Return [X, Y] of the center of cell containing provided text 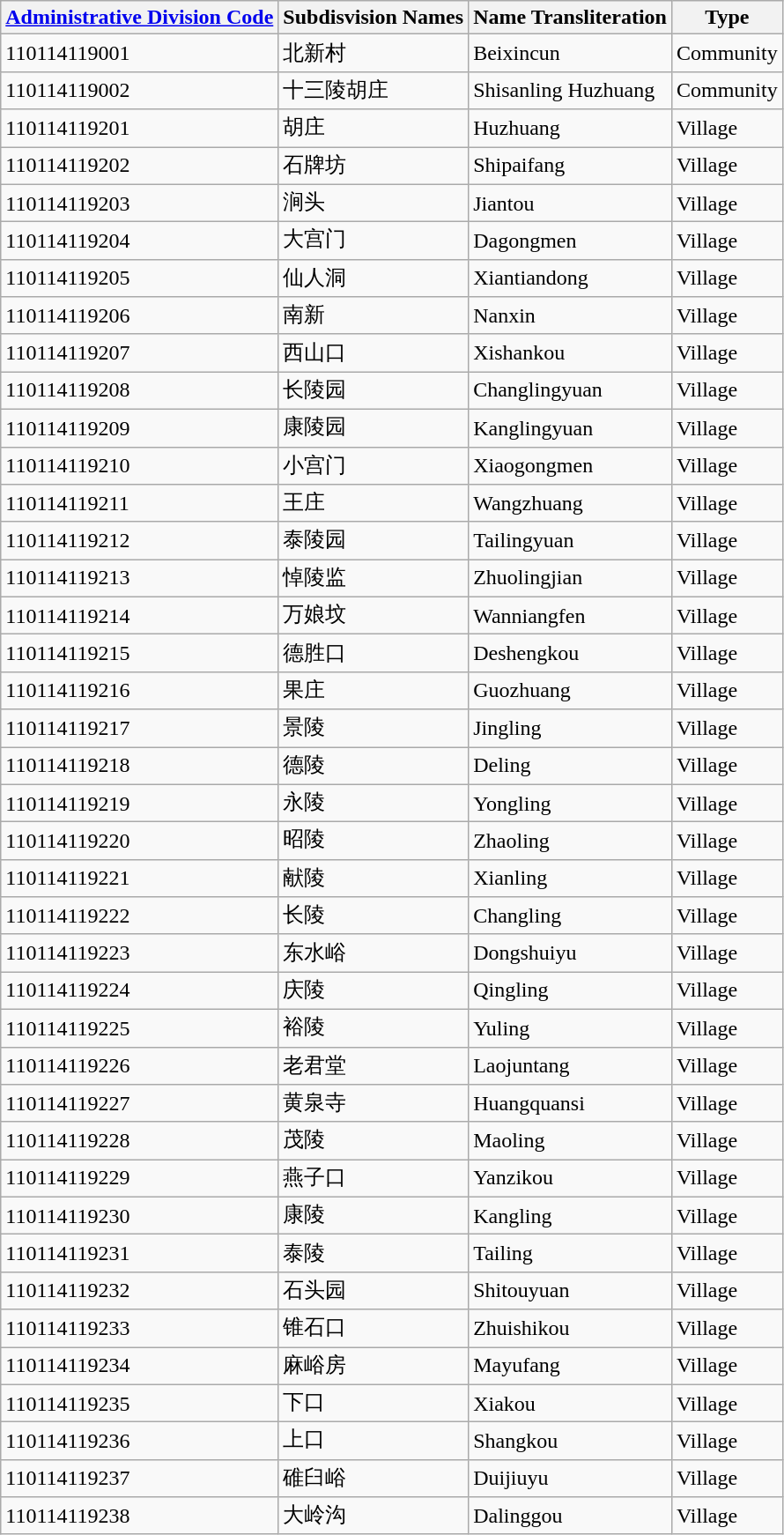
Subdisvision Names [374, 18]
Jingling [571, 728]
Jiantou [571, 203]
悼陵监 [374, 578]
Administrative Division Code [139, 18]
长陵园 [374, 391]
南新 [374, 315]
Tailing [571, 1253]
110114119224 [139, 990]
Qingling [571, 990]
Guozhuang [571, 691]
麻峪房 [374, 1366]
石头园 [374, 1290]
110114119203 [139, 203]
110114119212 [139, 541]
泰陵 [374, 1253]
110114119238 [139, 1516]
110114119231 [139, 1253]
涧头 [374, 203]
110114119213 [139, 578]
Changlingyuan [571, 391]
110114119236 [139, 1442]
110114119208 [139, 391]
Xiantiandong [571, 278]
Yanzikou [571, 1179]
景陵 [374, 728]
老君堂 [374, 1066]
东水峪 [374, 953]
北新村 [374, 53]
110114119230 [139, 1216]
110114119219 [139, 804]
Shisanling Huzhuang [571, 90]
献陵 [374, 878]
110114119225 [139, 1027]
Shangkou [571, 1442]
仙人洞 [374, 278]
110114119216 [139, 691]
Mayufang [571, 1366]
泰陵园 [374, 541]
Huzhuang [571, 129]
Xiakou [571, 1403]
110114119206 [139, 315]
110114119207 [139, 352]
Shitouyuan [571, 1290]
110114119209 [139, 428]
Name Transliteration [571, 18]
大岭沟 [374, 1516]
110114119227 [139, 1103]
锥石口 [374, 1329]
110114119211 [139, 504]
110114119221 [139, 878]
长陵 [374, 916]
康陵园 [374, 428]
110114119229 [139, 1179]
Kangling [571, 1216]
110114119220 [139, 841]
德胜口 [374, 654]
胡庄 [374, 129]
Nanxin [571, 315]
110114119232 [139, 1290]
Wanniangfen [571, 615]
110114119205 [139, 278]
Huangquansi [571, 1103]
110114119222 [139, 916]
Type [727, 18]
Yuling [571, 1027]
昭陵 [374, 841]
Tailingyuan [571, 541]
Dagongmen [571, 241]
110114119234 [139, 1366]
大宫门 [374, 241]
110114119214 [139, 615]
110114119002 [139, 90]
Xiaogongmen [571, 465]
Yongling [571, 804]
Deshengkou [571, 654]
110114119217 [139, 728]
Shipaifang [571, 166]
石牌坊 [374, 166]
上口 [374, 1442]
庆陵 [374, 990]
110114119210 [139, 465]
下口 [374, 1403]
果庄 [374, 691]
裕陵 [374, 1027]
Dalinggou [571, 1516]
小宫门 [374, 465]
110114119226 [139, 1066]
110114119201 [139, 129]
万娘坟 [374, 615]
Changling [571, 916]
Laojuntang [571, 1066]
Wangzhuang [571, 504]
Deling [571, 767]
110114119233 [139, 1329]
Kanglingyuan [571, 428]
110114119202 [139, 166]
110114119204 [139, 241]
110114119237 [139, 1479]
Duijiuyu [571, 1479]
Xishankou [571, 352]
Xianling [571, 878]
Zhuolingjian [571, 578]
德陵 [374, 767]
Zhuishikou [571, 1329]
Maoling [571, 1140]
Beixincun [571, 53]
110114119215 [139, 654]
燕子口 [374, 1179]
110114119223 [139, 953]
110114119228 [139, 1140]
110114119218 [139, 767]
茂陵 [374, 1140]
西山口 [374, 352]
康陵 [374, 1216]
Dongshuiyu [571, 953]
Zhaoling [571, 841]
碓臼峪 [374, 1479]
王庄 [374, 504]
黄泉寺 [374, 1103]
110114119001 [139, 53]
十三陵胡庄 [374, 90]
永陵 [374, 804]
110114119235 [139, 1403]
